Scan for the cell matching the given text and deliver its [X, Y] coordinate at center. 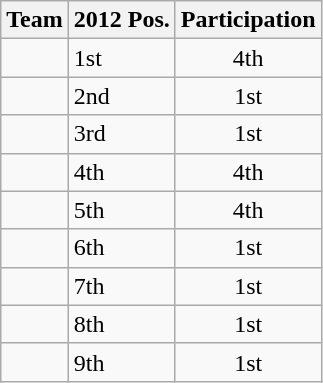
5th [122, 210]
9th [122, 362]
Participation [248, 20]
Team [35, 20]
2012 Pos. [122, 20]
2nd [122, 96]
8th [122, 324]
3rd [122, 134]
7th [122, 286]
6th [122, 248]
